Locate the cell with the specified text and output its [X, Y] center coordinate. 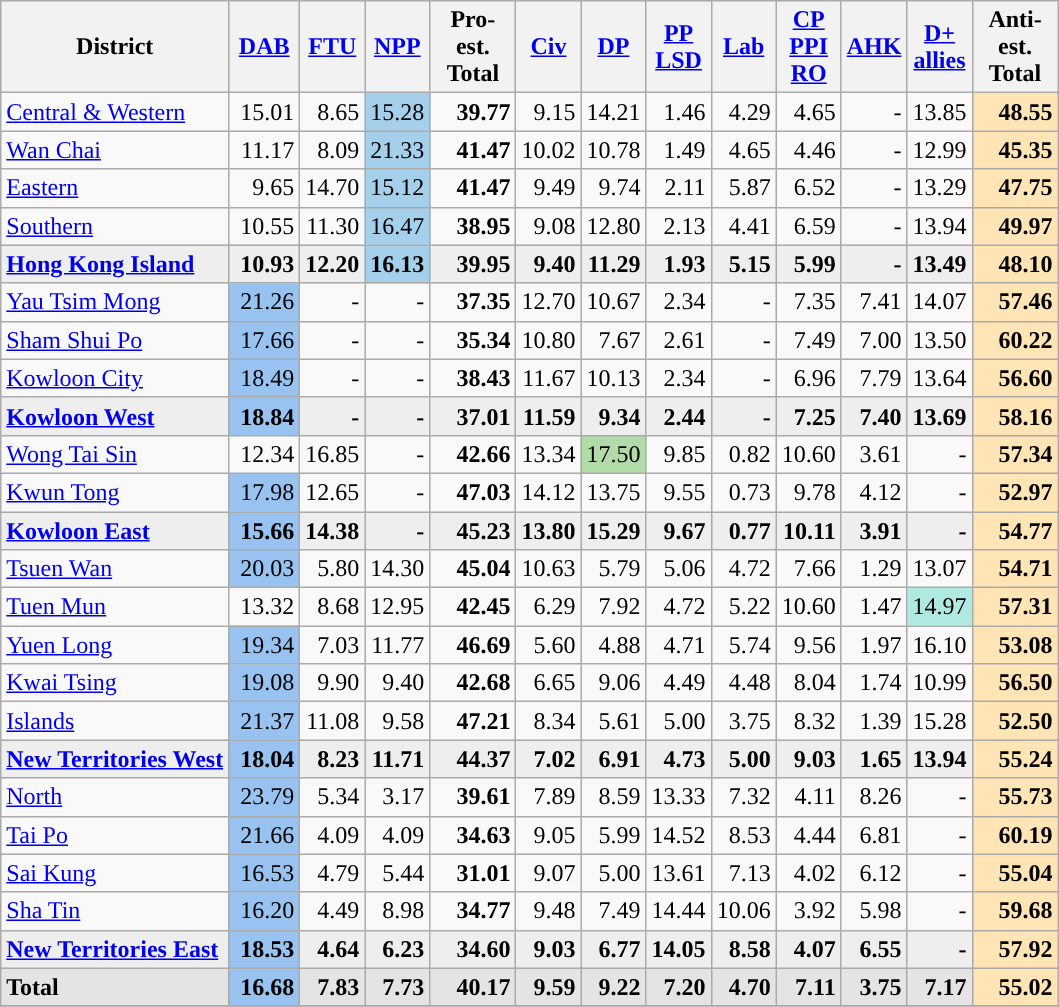
17.98 [264, 492]
9.78 [808, 492]
14.38 [332, 531]
47.03 [473, 492]
35.34 [473, 340]
15.12 [398, 188]
5.06 [678, 569]
Eastern [115, 188]
12.99 [940, 150]
6.12 [874, 873]
Southern [115, 226]
Kwun Tong [115, 492]
18.49 [264, 378]
4.46 [808, 150]
23.79 [264, 797]
7.73 [398, 987]
34.77 [473, 911]
Central & Western [115, 112]
4.79 [332, 873]
57.92 [1015, 949]
14.52 [678, 835]
60.19 [1015, 835]
11.29 [614, 264]
13.34 [548, 454]
CPPPIRO [808, 47]
54.77 [1015, 531]
11.71 [398, 759]
7.83 [332, 987]
16.47 [398, 226]
6.23 [398, 949]
52.50 [1015, 721]
14.97 [940, 607]
1.46 [678, 112]
19.34 [264, 645]
11.59 [548, 416]
10.02 [548, 150]
11.67 [548, 378]
Yuen Long [115, 645]
Civ [548, 47]
45.23 [473, 531]
Tai Po [115, 835]
5.22 [744, 607]
56.50 [1015, 683]
21.37 [264, 721]
10.78 [614, 150]
9.55 [678, 492]
2.11 [678, 188]
9.06 [614, 683]
7.92 [614, 607]
2.61 [678, 340]
4.02 [808, 873]
5.87 [744, 188]
9.65 [264, 188]
1.97 [874, 645]
8.53 [744, 835]
9.90 [332, 683]
9.08 [548, 226]
7.41 [874, 302]
7.32 [744, 797]
21.33 [398, 150]
55.04 [1015, 873]
11.30 [332, 226]
13.49 [940, 264]
Kowloon East [115, 531]
7.89 [548, 797]
Total [115, 987]
5.80 [332, 569]
9.34 [614, 416]
5.44 [398, 873]
7.40 [874, 416]
8.98 [398, 911]
13.61 [678, 873]
13.85 [940, 112]
4.70 [744, 987]
34.60 [473, 949]
10.55 [264, 226]
40.17 [473, 987]
4.07 [808, 949]
New Territories East [115, 949]
9.74 [614, 188]
52.97 [1015, 492]
1.29 [874, 569]
1.47 [874, 607]
4.44 [808, 835]
49.97 [1015, 226]
37.01 [473, 416]
6.55 [874, 949]
7.67 [614, 340]
5.98 [874, 911]
5.60 [548, 645]
16.13 [398, 264]
12.70 [548, 302]
4.29 [744, 112]
9.05 [548, 835]
3.92 [808, 911]
13.33 [678, 797]
Sha Tin [115, 911]
4.12 [874, 492]
14.21 [614, 112]
4.73 [678, 759]
10.06 [744, 911]
47.75 [1015, 188]
4.11 [808, 797]
14.44 [678, 911]
6.59 [808, 226]
7.66 [808, 569]
Tsuen Wan [115, 569]
7.20 [678, 987]
12.65 [332, 492]
55.73 [1015, 797]
6.65 [548, 683]
12.95 [398, 607]
1.65 [874, 759]
1.93 [678, 264]
16.53 [264, 873]
9.07 [548, 873]
8.34 [548, 721]
8.59 [614, 797]
18.53 [264, 949]
NPP [398, 47]
17.66 [264, 340]
12.34 [264, 454]
9.48 [548, 911]
13.29 [940, 188]
Kwai Tsing [115, 683]
10.63 [548, 569]
53.08 [1015, 645]
15.29 [614, 531]
11.08 [332, 721]
Kowloon West [115, 416]
19.08 [264, 683]
13.32 [264, 607]
Sham Shui Po [115, 340]
New Territories West [115, 759]
14.12 [548, 492]
10.11 [808, 531]
District [115, 47]
6.29 [548, 607]
4.41 [744, 226]
7.00 [874, 340]
57.34 [1015, 454]
8.68 [332, 607]
42.45 [473, 607]
6.77 [614, 949]
6.52 [808, 188]
DP [614, 47]
Kowloon City [115, 378]
12.20 [332, 264]
7.25 [808, 416]
60.22 [1015, 340]
9.56 [808, 645]
2.44 [678, 416]
39.61 [473, 797]
7.35 [808, 302]
Wan Chai [115, 150]
16.10 [940, 645]
14.30 [398, 569]
10.67 [614, 302]
10.13 [614, 378]
7.79 [874, 378]
42.66 [473, 454]
9.15 [548, 112]
15.66 [264, 531]
18.84 [264, 416]
0.77 [744, 531]
3.91 [874, 531]
18.04 [264, 759]
14.07 [940, 302]
10.80 [548, 340]
48.55 [1015, 112]
11.17 [264, 150]
Tuen Mun [115, 607]
4.48 [744, 683]
9.59 [548, 987]
5.15 [744, 264]
44.37 [473, 759]
6.91 [614, 759]
8.09 [332, 150]
1.74 [874, 683]
10.93 [264, 264]
47.21 [473, 721]
13.80 [548, 531]
5.79 [614, 569]
Hong Kong Island [115, 264]
4.88 [614, 645]
8.23 [332, 759]
5.34 [332, 797]
13.07 [940, 569]
Islands [115, 721]
8.26 [874, 797]
13.75 [614, 492]
7.02 [548, 759]
16.85 [332, 454]
8.58 [744, 949]
12.80 [614, 226]
39.77 [473, 112]
58.16 [1015, 416]
DAB [264, 47]
16.68 [264, 987]
13.50 [940, 340]
11.77 [398, 645]
21.26 [264, 302]
0.73 [744, 492]
Sai Kung [115, 873]
Lab [744, 47]
13.69 [940, 416]
56.60 [1015, 378]
45.04 [473, 569]
9.58 [398, 721]
7.13 [744, 873]
1.39 [874, 721]
7.17 [940, 987]
9.85 [678, 454]
39.95 [473, 264]
38.95 [473, 226]
FTU [332, 47]
6.96 [808, 378]
20.03 [264, 569]
Yau Tsim Mong [115, 302]
2.13 [678, 226]
8.32 [808, 721]
Wong Tai Sin [115, 454]
3.17 [398, 797]
21.66 [264, 835]
14.70 [332, 188]
5.61 [614, 721]
31.01 [473, 873]
9.67 [678, 531]
17.50 [614, 454]
9.49 [548, 188]
48.10 [1015, 264]
15.01 [264, 112]
4.64 [332, 949]
37.35 [473, 302]
7.03 [332, 645]
55.24 [1015, 759]
14.05 [678, 949]
34.63 [473, 835]
7.11 [808, 987]
16.20 [264, 911]
1.49 [678, 150]
57.46 [1015, 302]
45.35 [1015, 150]
54.71 [1015, 569]
9.22 [614, 987]
8.65 [332, 112]
13.64 [940, 378]
Pro-est.Total [473, 47]
10.99 [940, 683]
0.82 [744, 454]
42.68 [473, 683]
59.68 [1015, 911]
Anti-est.Total [1015, 47]
5.74 [744, 645]
38.43 [473, 378]
3.61 [874, 454]
46.69 [473, 645]
PPLSD [678, 47]
57.31 [1015, 607]
D+allies [940, 47]
8.04 [808, 683]
6.81 [874, 835]
4.71 [678, 645]
North [115, 797]
55.02 [1015, 987]
AHK [874, 47]
